Pinpoint the cell where the given text exists, returning its (X, Y) midpoint coordinate. 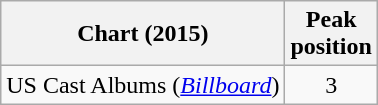
Peakposition (331, 34)
US Cast Albums (Billboard) (143, 85)
Chart (2015) (143, 34)
3 (331, 85)
